Provide the [x, y] coordinate of the cell's center where the given text is located.  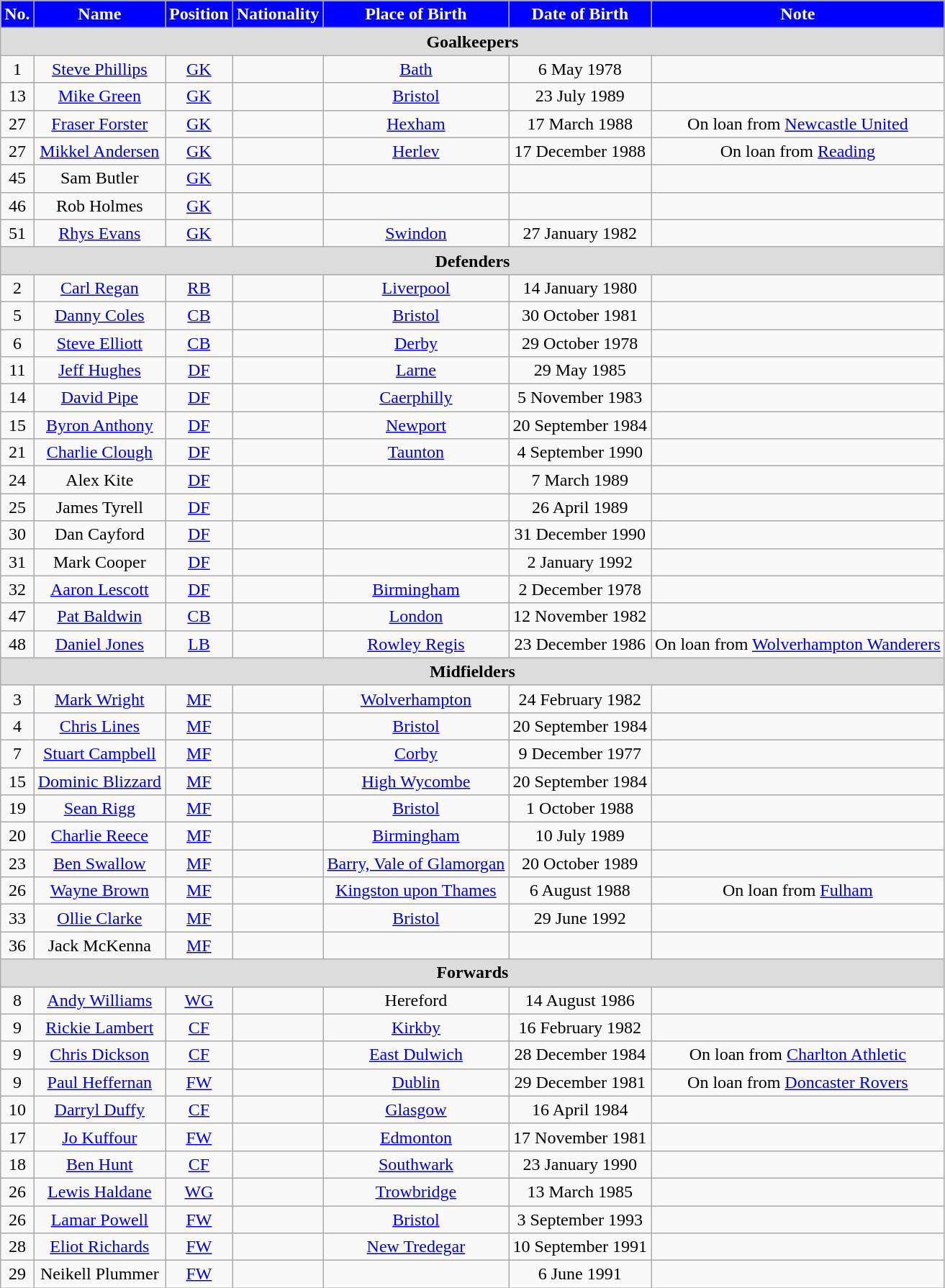
East Dulwich [416, 1055]
4 [17, 726]
14 January 1980 [580, 288]
17 November 1981 [580, 1137]
36 [17, 945]
1 [17, 69]
Jeff Hughes [99, 371]
Jo Kuffour [99, 1137]
New Tredegar [416, 1247]
11 [17, 371]
10 July 1989 [580, 836]
21 [17, 453]
31 December 1990 [580, 535]
47 [17, 617]
RB [199, 288]
Steve Elliott [99, 343]
Trowbridge [416, 1192]
Sam Butler [99, 178]
Hexham [416, 124]
Ben Hunt [99, 1164]
18 [17, 1164]
Paul Heffernan [99, 1082]
Place of Birth [416, 14]
23 [17, 863]
Charlie Clough [99, 453]
7 March 1989 [580, 480]
James Tyrell [99, 507]
LB [199, 644]
29 May 1985 [580, 371]
Lewis Haldane [99, 1192]
48 [17, 644]
Darryl Duffy [99, 1110]
Danny Coles [99, 315]
Rhys Evans [99, 233]
Charlie Reece [99, 836]
Derby [416, 343]
Position [199, 14]
London [416, 617]
17 [17, 1137]
Date of Birth [580, 14]
On loan from Charlton Athletic [798, 1055]
Jack McKenna [99, 945]
Edmonton [416, 1137]
17 March 1988 [580, 124]
Steve Phillips [99, 69]
8 [17, 1000]
Rob Holmes [99, 206]
Kirkby [416, 1028]
Liverpool [416, 288]
Fraser Forster [99, 124]
2 January 1992 [580, 562]
Andy Williams [99, 1000]
5 November 1983 [580, 398]
24 February 1982 [580, 699]
46 [17, 206]
14 August 1986 [580, 1000]
1 October 1988 [580, 809]
On loan from Fulham [798, 891]
2 [17, 288]
Mike Green [99, 96]
20 [17, 836]
16 February 1982 [580, 1028]
Newport [416, 425]
31 [17, 562]
Eliot Richards [99, 1247]
16 April 1984 [580, 1110]
Larne [416, 371]
23 July 1989 [580, 96]
Forwards [472, 973]
Alex Kite [99, 480]
Defenders [472, 260]
32 [17, 589]
Caerphilly [416, 398]
51 [17, 233]
Glasgow [416, 1110]
10 [17, 1110]
On loan from Newcastle United [798, 124]
29 December 1981 [580, 1082]
6 [17, 343]
Barry, Vale of Glamorgan [416, 863]
10 September 1991 [580, 1247]
Goalkeepers [472, 42]
Aaron Lescott [99, 589]
20 October 1989 [580, 863]
Mark Wright [99, 699]
27 January 1982 [580, 233]
30 [17, 535]
Lamar Powell [99, 1220]
Kingston upon Thames [416, 891]
Chris Lines [99, 726]
Herlev [416, 151]
No. [17, 14]
Pat Baldwin [99, 617]
4 September 1990 [580, 453]
Wayne Brown [99, 891]
High Wycombe [416, 781]
3 [17, 699]
Midfielders [472, 671]
6 August 1988 [580, 891]
Bath [416, 69]
On loan from Wolverhampton Wanderers [798, 644]
On loan from Reading [798, 151]
6 May 1978 [580, 69]
33 [17, 918]
29 October 1978 [580, 343]
12 November 1982 [580, 617]
Stuart Campbell [99, 753]
Wolverhampton [416, 699]
Ben Swallow [99, 863]
Swindon [416, 233]
David Pipe [99, 398]
Neikell Plummer [99, 1274]
Byron Anthony [99, 425]
7 [17, 753]
Carl Regan [99, 288]
Note [798, 14]
3 September 1993 [580, 1220]
Name [99, 14]
Dominic Blizzard [99, 781]
Corby [416, 753]
Chris Dickson [99, 1055]
17 December 1988 [580, 151]
29 June 1992 [580, 918]
Hereford [416, 1000]
26 April 1989 [580, 507]
On loan from Doncaster Rovers [798, 1082]
13 March 1985 [580, 1192]
14 [17, 398]
Ollie Clarke [99, 918]
9 December 1977 [580, 753]
Nationality [278, 14]
Rickie Lambert [99, 1028]
25 [17, 507]
30 October 1981 [580, 315]
Southwark [416, 1164]
24 [17, 480]
23 January 1990 [580, 1164]
29 [17, 1274]
Rowley Regis [416, 644]
Sean Rigg [99, 809]
Mark Cooper [99, 562]
2 December 1978 [580, 589]
Daniel Jones [99, 644]
45 [17, 178]
Dublin [416, 1082]
Mikkel Andersen [99, 151]
5 [17, 315]
6 June 1991 [580, 1274]
13 [17, 96]
28 [17, 1247]
Dan Cayford [99, 535]
19 [17, 809]
23 December 1986 [580, 644]
Taunton [416, 453]
28 December 1984 [580, 1055]
